From the cell containing the given text, extract its center point as (x, y) coordinate. 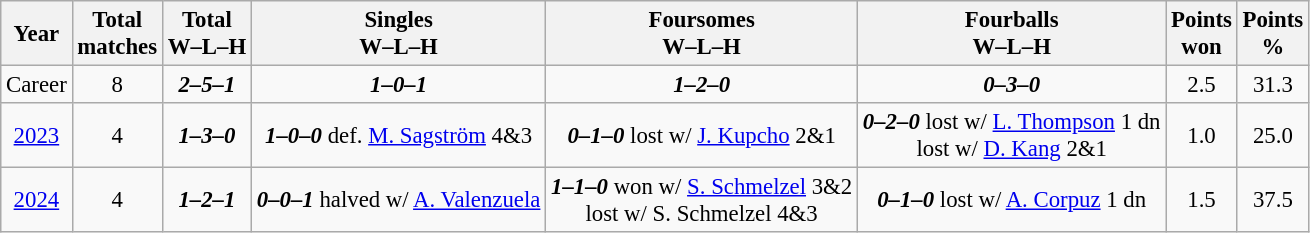
1–0–1 (398, 85)
1–1–0 won w/ S. Schmelzel 3&2lost w/ S. Schmelzel 4&3 (702, 200)
2.5 (1202, 85)
Pointswon (1202, 34)
SinglesW–L–H (398, 34)
FourballsW–L–H (1012, 34)
Career (36, 85)
0–3–0 (1012, 85)
8 (117, 85)
0–1–0 lost w/ J. Kupcho 2&1 (702, 136)
1–0–0 def. M. Sagström 4&3 (398, 136)
25.0 (1272, 136)
2023 (36, 136)
2–5–1 (206, 85)
1–2–1 (206, 200)
Points% (1272, 34)
2024 (36, 200)
1.0 (1202, 136)
Year (36, 34)
FoursomesW–L–H (702, 34)
1.5 (1202, 200)
TotalW–L–H (206, 34)
31.3 (1272, 85)
1–2–0 (702, 85)
37.5 (1272, 200)
Totalmatches (117, 34)
1–3–0 (206, 136)
0–0–1 halved w/ A. Valenzuela (398, 200)
0–2–0 lost w/ L. Thompson 1 dnlost w/ D. Kang 2&1 (1012, 136)
0–1–0 lost w/ A. Corpuz 1 dn (1012, 200)
